Output the (X, Y) coordinate of the center of the cell containing the given text.  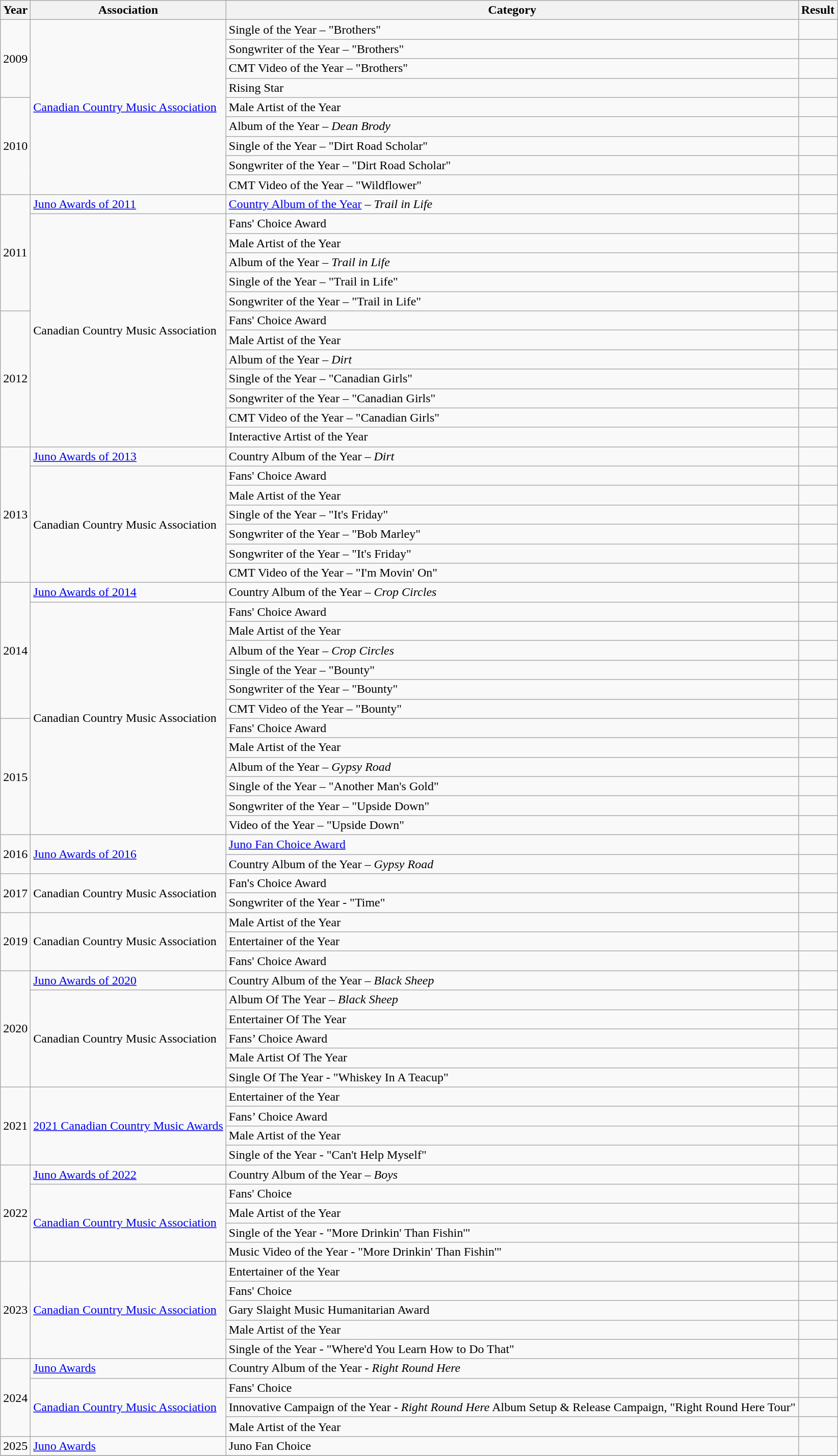
Songwriter of the Year – "Canadian Girls" (512, 398)
Juno Fan Choice (512, 1446)
Result (818, 10)
Rising Star (512, 88)
Songwriter of the Year – "Bob Marley" (512, 534)
Juno Awards of 2016 (128, 854)
Innovative Campaign of the Year - Right Round Here Album Setup & Release Campaign, "Right Round Here Tour" (512, 1407)
Fan's Choice Award (512, 883)
Country Album of the Year – Black Sheep (512, 980)
Country Album of the Year – Boys (512, 1174)
Music Video of the Year - "More Drinkin' Than Fishin'" (512, 1252)
Album of the Year – Trail in Life (512, 263)
2022 (15, 1213)
2013 (15, 514)
2023 (15, 1310)
Juno Awards of 2013 (128, 456)
2011 (15, 252)
Songwriter of the Year – "Trail in Life" (512, 301)
Single of the Year – "Trail in Life" (512, 282)
Single Of The Year - "Whiskey In A Teacup" (512, 1077)
Single of the Year – "Brothers" (512, 30)
2015 (15, 776)
Album of the Year – Gypsy Road (512, 767)
Songwriter of the Year – "Upside Down" (512, 805)
2010 (15, 146)
2024 (15, 1397)
2021 (15, 1126)
Country Album of the Year – Crop Circles (512, 592)
CMT Video of the Year – "Canadian Girls" (512, 418)
Single of the Year – "It's Friday" (512, 514)
Interactive Artist of the Year (512, 437)
Juno Awards of 2011 (128, 204)
Category (512, 10)
Entertainer Of The Year (512, 1019)
CMT Video of the Year – "Bounty" (512, 709)
2012 (15, 379)
Gary Slaight Music Humanitarian Award (512, 1310)
Songwriter of the Year – "It's Friday" (512, 553)
Album of the Year – Dean Brody (512, 126)
2019 (15, 942)
Year (15, 10)
Country Album of the Year – Trail in Life (512, 204)
2020 (15, 1029)
Country Album of the Year - Right Round Here (512, 1368)
Songwriter of the Year - "Time" (512, 903)
Association (128, 10)
Juno Awards of 2020 (128, 980)
2025 (15, 1446)
2021 Canadian Country Music Awards (128, 1126)
Album of the Year – Crop Circles (512, 651)
CMT Video of the Year – "Wildflower" (512, 185)
Video of the Year – "Upside Down" (512, 825)
Single of the Year - "Where'd You Learn How to Do That" (512, 1349)
Country Album of the Year – Dirt (512, 456)
CMT Video of the Year – "Brothers" (512, 68)
2016 (15, 854)
Country Album of the Year – Gypsy Road (512, 864)
Songwriter of the Year – "Dirt Road Scholar" (512, 165)
Album of the Year – Dirt (512, 359)
Songwriter of the Year – "Brothers" (512, 49)
Juno Awards of 2014 (128, 592)
2017 (15, 893)
CMT Video of the Year – "I'm Movin' On" (512, 573)
Songwriter of the Year – "Bounty" (512, 689)
Single of the Year - "Can't Help Myself" (512, 1155)
Juno Fan Choice Award (512, 844)
Male Artist Of The Year (512, 1058)
Single of the Year – "Another Man's Gold" (512, 786)
Album Of The Year – Black Sheep (512, 1000)
Juno Awards of 2022 (128, 1174)
2009 (15, 59)
2014 (15, 651)
Single of the Year - "More Drinkin' Than Fishin'" (512, 1233)
Single of the Year – "Dirt Road Scholar" (512, 146)
Single of the Year – "Canadian Girls" (512, 379)
Single of the Year – "Bounty" (512, 670)
